Determine the [X, Y] coordinate at the center of the cell enclosing the given text.  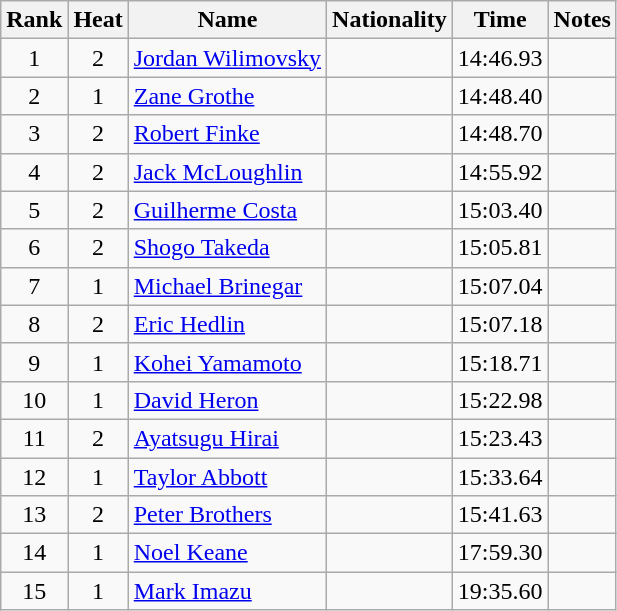
15:33.64 [500, 477]
15:03.40 [500, 210]
Eric Hedlin [227, 324]
Michael Brinegar [227, 286]
6 [34, 248]
3 [34, 134]
Shogo Takeda [227, 248]
Guilherme Costa [227, 210]
11 [34, 438]
Ayatsugu Hirai [227, 438]
5 [34, 210]
14:46.93 [500, 58]
15:18.71 [500, 362]
15:23.43 [500, 438]
13 [34, 515]
17:59.30 [500, 553]
Noel Keane [227, 553]
15 [34, 591]
Heat [98, 20]
Jordan Wilimovsky [227, 58]
9 [34, 362]
Mark Imazu [227, 591]
Time [500, 20]
15:41.63 [500, 515]
Robert Finke [227, 134]
14:48.40 [500, 96]
Kohei Yamamoto [227, 362]
14 [34, 553]
19:35.60 [500, 591]
12 [34, 477]
Name [227, 20]
8 [34, 324]
4 [34, 172]
15:07.04 [500, 286]
15:07.18 [500, 324]
7 [34, 286]
David Heron [227, 400]
14:48.70 [500, 134]
Jack McLoughlin [227, 172]
Rank [34, 20]
15:05.81 [500, 248]
Notes [582, 20]
Taylor Abbott [227, 477]
Nationality [390, 20]
14:55.92 [500, 172]
15:22.98 [500, 400]
Zane Grothe [227, 96]
Peter Brothers [227, 515]
10 [34, 400]
